Locate the cell with the specified text and output its [X, Y] center coordinate. 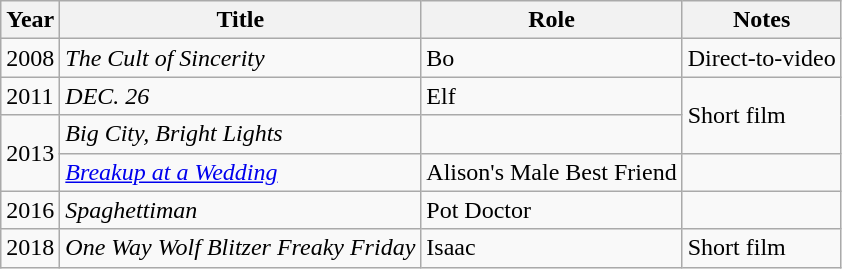
One Way Wolf Blitzer Freaky Friday [240, 248]
Notes [762, 20]
2013 [30, 153]
Elf [552, 96]
Bo [552, 58]
The Cult of Sincerity [240, 58]
Alison's Male Best Friend [552, 172]
Spaghettiman [240, 210]
Isaac [552, 248]
2016 [30, 210]
DEC. 26 [240, 96]
Breakup at a Wedding [240, 172]
2018 [30, 248]
2011 [30, 96]
Year [30, 20]
Big City, Bright Lights [240, 134]
2008 [30, 58]
Direct-to-video [762, 58]
Pot Doctor [552, 210]
Title [240, 20]
Role [552, 20]
